Scan for the cell matching the given text and deliver its [X, Y] coordinate at center. 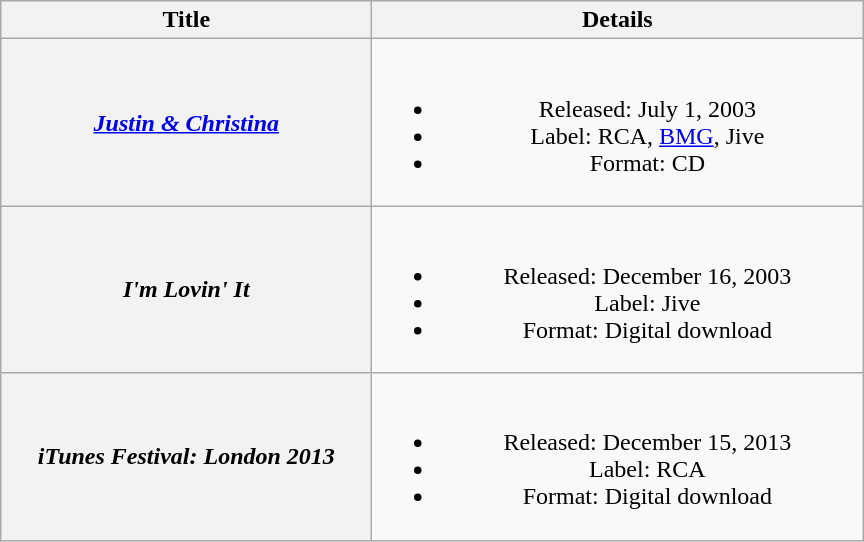
Title [186, 20]
Details [618, 20]
Released: December 16, 2003Label: JiveFormat: Digital download [618, 290]
I'm Lovin' It [186, 290]
iTunes Festival: London 2013 [186, 456]
Justin & Christina [186, 122]
Released: December 15, 2013Label: RCAFormat: Digital download [618, 456]
Released: July 1, 2003Label: RCA, BMG, JiveFormat: CD [618, 122]
